Capture the cell that displays the provided text and extract its [X, Y] central coordinate. 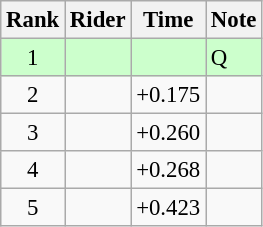
5 [33, 208]
Rider [98, 20]
3 [33, 133]
Time [168, 20]
4 [33, 170]
+0.175 [168, 95]
1 [33, 58]
2 [33, 95]
Rank [33, 20]
Note [234, 20]
Q [234, 58]
+0.423 [168, 208]
+0.260 [168, 133]
+0.268 [168, 170]
